Find where the given text appears and provide that cell's center as [X, Y] coordinate. 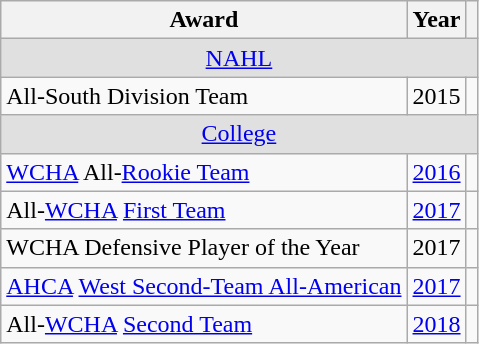
WCHA All-Rookie Team [204, 172]
All-WCHA Second Team [204, 324]
2016 [436, 172]
All-South Division Team [204, 96]
2015 [436, 96]
Year [436, 20]
WCHA Defensive Player of the Year [204, 248]
All-WCHA First Team [204, 210]
College [239, 134]
Award [204, 20]
NAHL [239, 58]
2018 [436, 324]
AHCA West Second-Team All-American [204, 286]
